Pinpoint the cell where the given text exists, returning its [X, Y] midpoint coordinate. 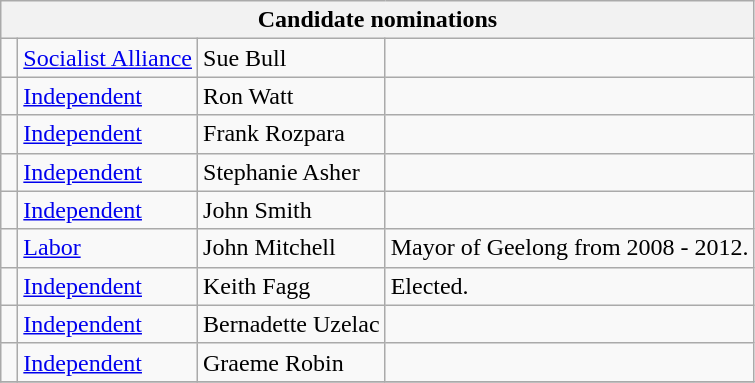
Labor [108, 248]
John Smith [292, 210]
John Mitchell [292, 248]
Mayor of Geelong from 2008 - 2012. [570, 248]
Ron Watt [292, 96]
Sue Bull [292, 58]
Elected. [570, 286]
Keith Fagg [292, 286]
Bernadette Uzelac [292, 324]
Socialist Alliance [108, 58]
Candidate nominations [378, 20]
Graeme Robin [292, 362]
Stephanie Asher [292, 172]
Frank Rozpara [292, 134]
